Extract the (x, y) coordinate from the center of the cell holding the provided text.  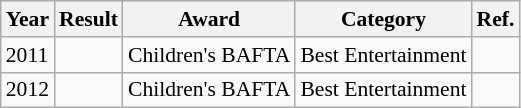
Ref. (496, 19)
2011 (28, 55)
Category (383, 19)
Award (209, 19)
2012 (28, 90)
Year (28, 19)
Result (88, 19)
